Determine the [x, y] coordinate at the center of the cell enclosing the given text.  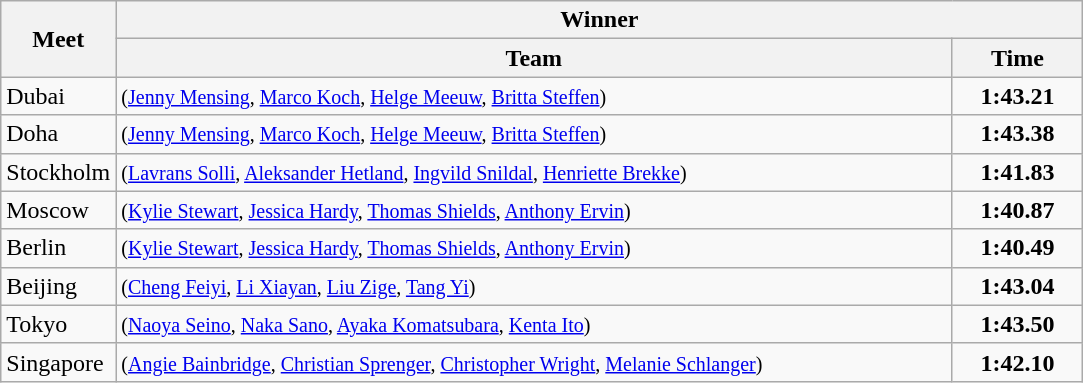
Berlin [58, 248]
1:43.21 [1018, 96]
Doha [58, 134]
Time [1018, 58]
Winner [600, 20]
Moscow [58, 210]
Tokyo [58, 324]
Dubai [58, 96]
(Angie Bainbridge, Christian Sprenger, Christopher Wright, Melanie Schlanger) [534, 362]
1:41.83 [1018, 172]
1:43.38 [1018, 134]
(Naoya Seino, Naka Sano, Ayaka Komatsubara, Kenta Ito) [534, 324]
Stockholm [58, 172]
(Lavrans Solli, Aleksander Hetland, Ingvild Snildal, Henriette Brekke) [534, 172]
1:42.10 [1018, 362]
1:40.87 [1018, 210]
1:43.04 [1018, 286]
1:40.49 [1018, 248]
(Cheng Feiyi, Li Xiayan, Liu Zige, Tang Yi) [534, 286]
1:43.50 [1018, 324]
Team [534, 58]
Beijing [58, 286]
Meet [58, 39]
Singapore [58, 362]
